From the cell containing the given text, extract its center point as [x, y] coordinate. 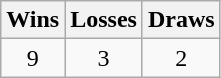
Losses [104, 20]
2 [181, 58]
9 [33, 58]
Draws [181, 20]
Wins [33, 20]
3 [104, 58]
